From the cell containing the given text, extract its center point as [X, Y] coordinate. 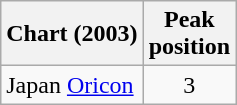
Peakposition [189, 34]
Japan Oricon [72, 85]
Chart (2003) [72, 34]
3 [189, 85]
